Provide the [x, y] coordinate of the cell's center where the given text is located.  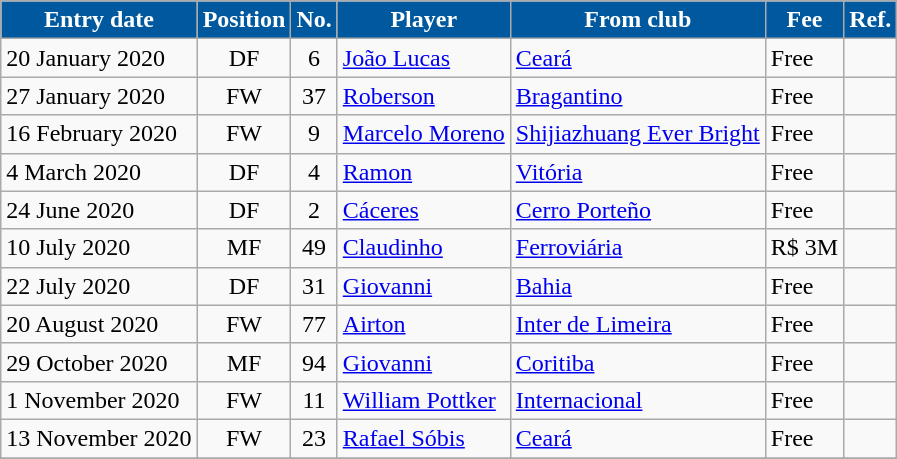
Bragantino [638, 96]
9 [314, 134]
Internacional [638, 400]
Entry date [99, 20]
Inter de Limeira [638, 324]
20 August 2020 [99, 324]
No. [314, 20]
Marcelo Moreno [424, 134]
77 [314, 324]
37 [314, 96]
11 [314, 400]
13 November 2020 [99, 438]
10 July 2020 [99, 248]
Cerro Porteño [638, 210]
4 [314, 172]
Ferroviária [638, 248]
31 [314, 286]
Ramon [424, 172]
Ref. [870, 20]
24 June 2020 [99, 210]
20 January 2020 [99, 58]
Vitória [638, 172]
22 July 2020 [99, 286]
29 October 2020 [99, 362]
49 [314, 248]
Airton [424, 324]
94 [314, 362]
William Pottker [424, 400]
6 [314, 58]
R$ 3M [804, 248]
Coritiba [638, 362]
Rafael Sóbis [424, 438]
Shijiazhuang Ever Bright [638, 134]
Bahia [638, 286]
27 January 2020 [99, 96]
4 March 2020 [99, 172]
Roberson [424, 96]
Position [244, 20]
From club [638, 20]
Cáceres [424, 210]
João Lucas [424, 58]
2 [314, 210]
1 November 2020 [99, 400]
Claudinho [424, 248]
Fee [804, 20]
Player [424, 20]
23 [314, 438]
16 February 2020 [99, 134]
